Capture the cell that displays the provided text and extract its (X, Y) central coordinate. 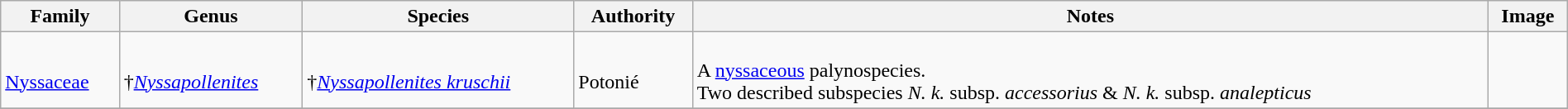
Family (60, 17)
Image (1527, 17)
Nyssaceae (60, 70)
†Nyssapollenites (211, 70)
A nyssaceous palynospecies. Two described subspecies N. k. subsp. accessorius & N. k. subsp. analepticus (1090, 70)
Potonié (633, 70)
Notes (1090, 17)
†Nyssapollenites kruschii (438, 70)
Species (438, 17)
Genus (211, 17)
Authority (633, 17)
